Scan for the cell matching the given text and deliver its (x, y) coordinate at center. 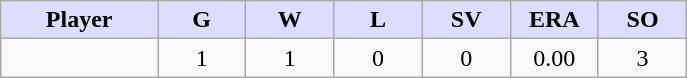
3 (642, 58)
ERA (554, 20)
SV (466, 20)
L (378, 20)
Player (80, 20)
SO (642, 20)
G (202, 20)
W (290, 20)
0.00 (554, 58)
